From the cell containing the given text, extract its center point as [x, y] coordinate. 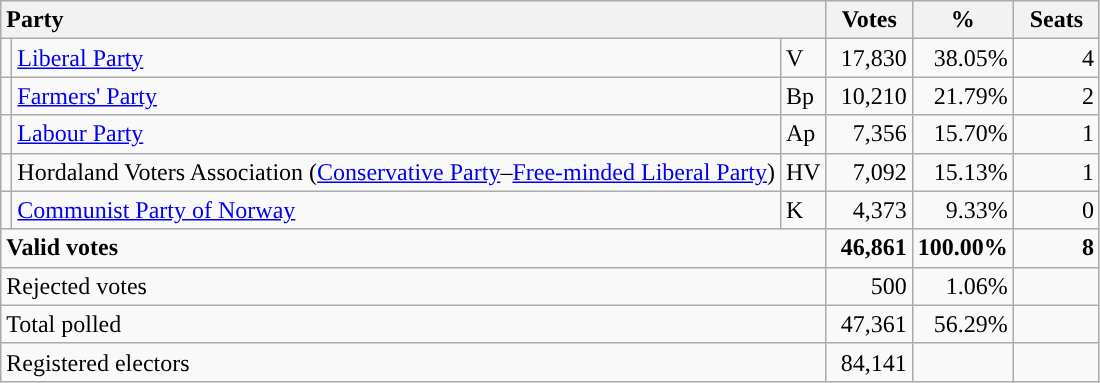
Liberal Party [396, 58]
7,356 [869, 134]
Valid votes [414, 248]
15.13% [962, 172]
21.79% [962, 96]
8 [1056, 248]
Total polled [414, 324]
Party [414, 20]
Hordaland Voters Association (Conservative Party–Free-minded Liberal Party) [396, 172]
15.70% [962, 134]
K [803, 210]
7,092 [869, 172]
84,141 [869, 362]
Votes [869, 20]
10,210 [869, 96]
V [803, 58]
Ap [803, 134]
2 [1056, 96]
Bp [803, 96]
Seats [1056, 20]
HV [803, 172]
0 [1056, 210]
46,861 [869, 248]
4 [1056, 58]
500 [869, 286]
100.00% [962, 248]
56.29% [962, 324]
17,830 [869, 58]
4,373 [869, 210]
38.05% [962, 58]
1.06% [962, 286]
9.33% [962, 210]
47,361 [869, 324]
Communist Party of Norway [396, 210]
Registered electors [414, 362]
Labour Party [396, 134]
Rejected votes [414, 286]
% [962, 20]
Farmers' Party [396, 96]
